For the text-containing cell, return its midpoint in [x, y] coordinate format. 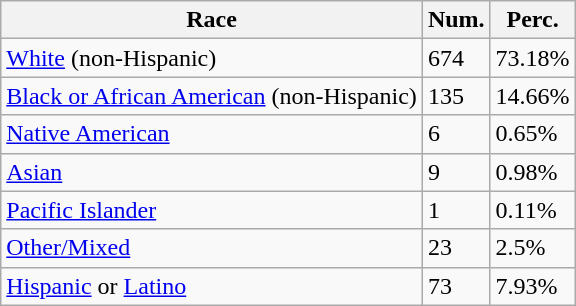
9 [456, 172]
Asian [212, 172]
Pacific Islander [212, 210]
14.66% [532, 96]
2.5% [532, 248]
0.65% [532, 134]
White (non-Hispanic) [212, 58]
7.93% [532, 286]
Other/Mixed [212, 248]
73 [456, 286]
Race [212, 20]
73.18% [532, 58]
1 [456, 210]
0.98% [532, 172]
Hispanic or Latino [212, 286]
23 [456, 248]
Num. [456, 20]
0.11% [532, 210]
6 [456, 134]
Black or African American (non-Hispanic) [212, 96]
135 [456, 96]
Native American [212, 134]
674 [456, 58]
Perc. [532, 20]
